Determine the (x, y) coordinate at the center of the cell enclosing the given text.  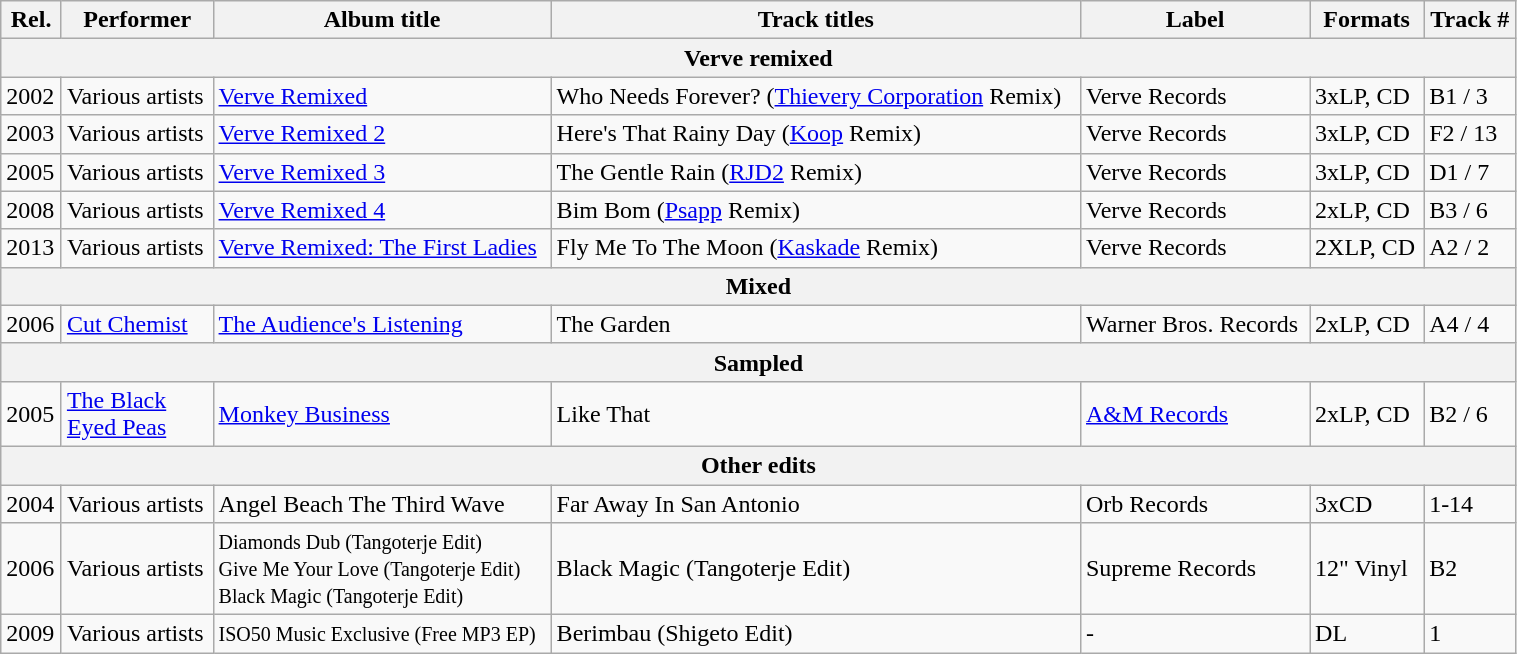
B2 / 6 (1470, 414)
Verve Remixed 2 (382, 134)
1-14 (1470, 503)
Verve Remixed (382, 96)
Performer (137, 20)
2003 (32, 134)
Cut Chemist (137, 324)
Here's That Rainy Day (Koop Remix) (816, 134)
Warner Bros. Records (1194, 324)
D1 / 7 (1470, 172)
Like That (816, 414)
2008 (32, 210)
The BlackEyed Peas (137, 414)
F2 / 13 (1470, 134)
Sampled (758, 362)
Verve Remixed 3 (382, 172)
B3 / 6 (1470, 210)
A&M Records (1194, 414)
Album title (382, 20)
Berimbau (Shigeto Edit) (816, 634)
2XLP, CD (1367, 248)
Rel. (32, 20)
A4 / 4 (1470, 324)
Far Away In San Antonio (816, 503)
Fly Me To The Moon (Kaskade Remix) (816, 248)
The Audience's Listening (382, 324)
Black Magic (Tangoterje Edit) (816, 569)
Angel Beach The Third Wave (382, 503)
Verve remixed (758, 58)
Label (1194, 20)
Supreme Records (1194, 569)
Verve Remixed 4 (382, 210)
Mixed (758, 286)
1 (1470, 634)
2004 (32, 503)
DL (1367, 634)
B2 (1470, 569)
Orb Records (1194, 503)
2009 (32, 634)
Who Needs Forever? (Thievery Corporation Remix) (816, 96)
The Gentle Rain (RJD2 Remix) (816, 172)
Bim Bom (Psapp Remix) (816, 210)
3xCD (1367, 503)
2002 (32, 96)
Diamonds Dub (Tangoterje Edit)Give Me Your Love (Tangoterje Edit)Black Magic (Tangoterje Edit) (382, 569)
Track titles (816, 20)
A2 / 2 (1470, 248)
12" Vinyl (1367, 569)
Other edits (758, 465)
- (1194, 634)
ISO50 Music Exclusive (Free MP3 EP) (382, 634)
Verve Remixed: The First Ladies (382, 248)
The Garden (816, 324)
Formats (1367, 20)
Monkey Business (382, 414)
2013 (32, 248)
Track # (1470, 20)
B1 / 3 (1470, 96)
